Provide the (X, Y) coordinate of the cell's center where the given text is located.  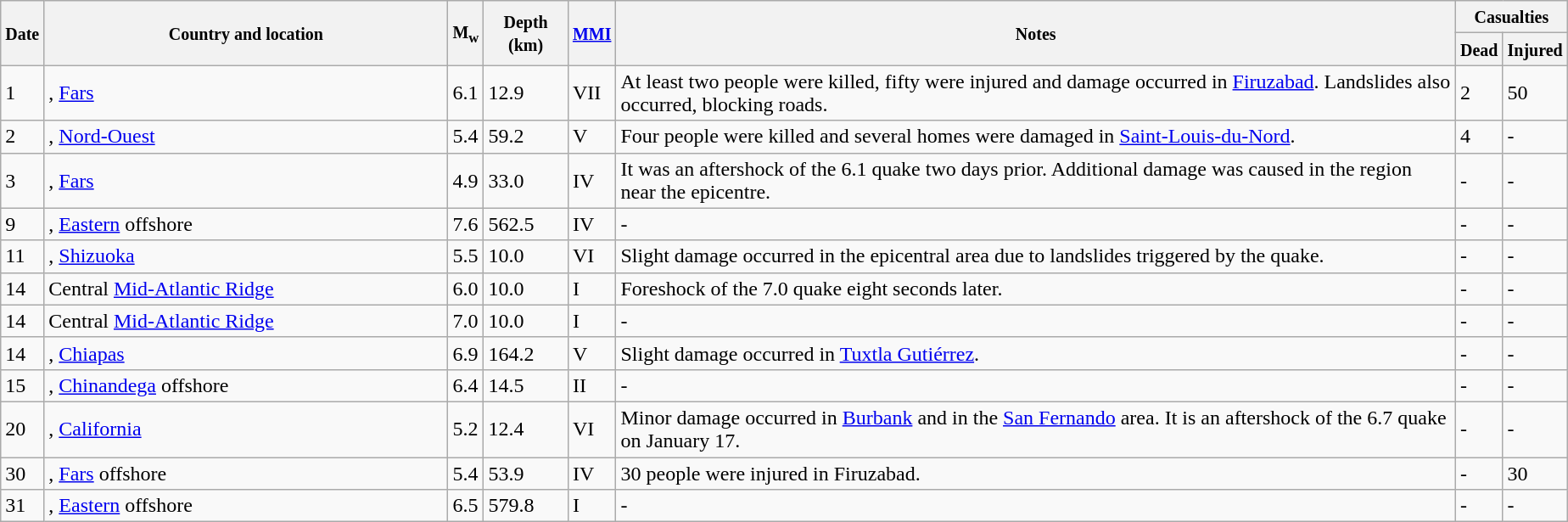
VII (592, 93)
4 (1479, 137)
562.5 (526, 224)
4.9 (466, 180)
20 (22, 429)
, Chinandega offshore (246, 385)
, California (246, 429)
Notes (1036, 33)
Slight damage occurred in Tuxtla Gutiérrez. (1036, 353)
Mw (466, 33)
5.5 (466, 256)
53.9 (526, 473)
Injured (1535, 49)
Slight damage occurred in the epicentral area due to landslides triggered by the quake. (1036, 256)
12.9 (526, 93)
MMI (592, 33)
At least two people were killed, fifty were injured and damage occurred in Firuzabad. Landslides also occurred, blocking roads. (1036, 93)
II (592, 385)
3 (22, 180)
7.0 (466, 321)
Casualties (1511, 17)
6.9 (466, 353)
Four people were killed and several homes were damaged in Saint-Louis-du-Nord. (1036, 137)
11 (22, 256)
Foreshock of the 7.0 quake eight seconds later. (1036, 289)
, Shizuoka (246, 256)
6.4 (466, 385)
6.0 (466, 289)
164.2 (526, 353)
33.0 (526, 180)
It was an aftershock of the 6.1 quake two days prior. Additional damage was caused in the region near the epicentre. (1036, 180)
Date (22, 33)
30 people were injured in Firuzabad. (1036, 473)
5.2 (466, 429)
50 (1535, 93)
Dead (1479, 49)
59.2 (526, 137)
15 (22, 385)
, Nord-Ouest (246, 137)
7.6 (466, 224)
Depth (km) (526, 33)
14.5 (526, 385)
12.4 (526, 429)
6.5 (466, 506)
6.1 (466, 93)
9 (22, 224)
1 (22, 93)
31 (22, 506)
Minor damage occurred in Burbank and in the San Fernando area. It is an aftershock of the 6.7 quake on January 17. (1036, 429)
, Chiapas (246, 353)
Country and location (246, 33)
, Fars offshore (246, 473)
579.8 (526, 506)
